Pinpoint the cell where the given text exists, returning its (x, y) midpoint coordinate. 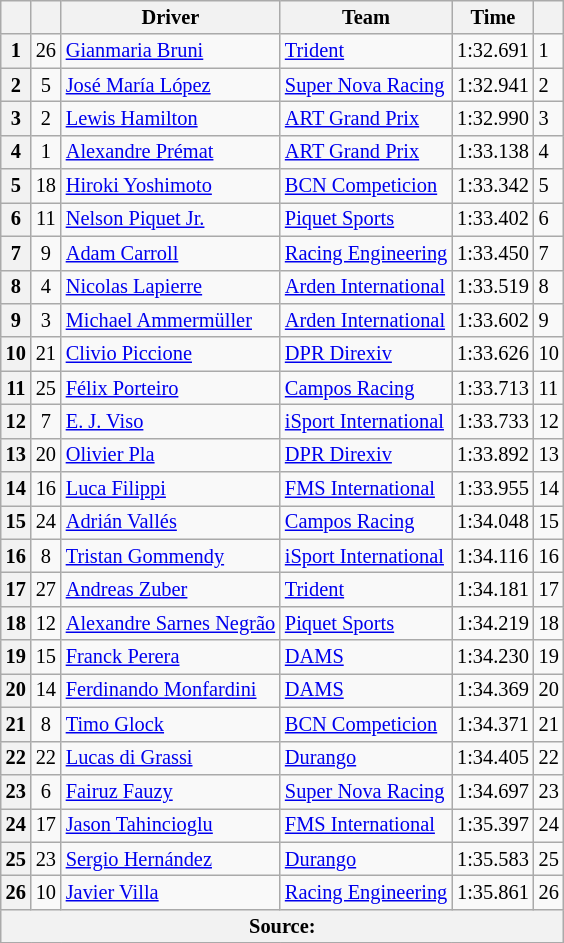
1:33.892 (493, 455)
Team (366, 17)
Time (493, 17)
1:35.861 (493, 892)
Adam Carroll (170, 253)
Tristan Gommendy (170, 556)
Franck Perera (170, 657)
E. J. Viso (170, 421)
Sergio Hernández (170, 859)
1:32.941 (493, 85)
1:35.583 (493, 859)
1:33.955 (493, 489)
1:32.691 (493, 51)
1:34.181 (493, 589)
1:33.138 (493, 152)
Lewis Hamilton (170, 118)
1:35.397 (493, 825)
Fairuz Fauzy (170, 791)
1:34.369 (493, 690)
Timo Glock (170, 724)
1:33.519 (493, 287)
1:34.230 (493, 657)
1:33.733 (493, 421)
Hiroki Yoshimoto (170, 186)
1:33.626 (493, 354)
1:33.602 (493, 320)
Luca Filippi (170, 489)
1:32.990 (493, 118)
Clivio Piccione (170, 354)
Gianmaria Bruni (170, 51)
1:33.450 (493, 253)
1:34.697 (493, 791)
Alexandre Sarnes Negrão (170, 623)
Alexandre Prémat (170, 152)
Michael Ammermüller (170, 320)
1:34.048 (493, 522)
Félix Porteiro (170, 388)
1:33.402 (493, 219)
Andreas Zuber (170, 589)
Source: (282, 926)
Javier Villa (170, 892)
Adrián Vallés (170, 522)
1:33.342 (493, 186)
1:34.405 (493, 758)
Lucas di Grassi (170, 758)
José María López (170, 85)
1:34.371 (493, 724)
1:34.116 (493, 556)
Jason Tahincioglu (170, 825)
Nelson Piquet Jr. (170, 219)
Nicolas Lapierre (170, 287)
Olivier Pla (170, 455)
27 (46, 589)
Driver (170, 17)
Ferdinando Monfardini (170, 690)
1:33.713 (493, 388)
1:34.219 (493, 623)
